Output the [x, y] coordinate of the center of the cell containing the given text.  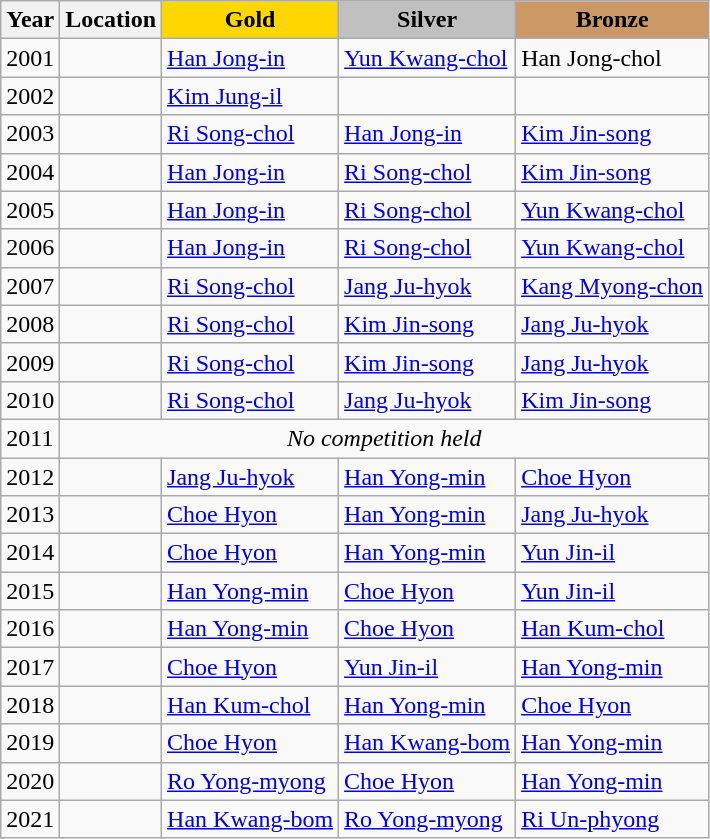
2009 [30, 362]
2015 [30, 591]
2017 [30, 667]
Silver [428, 20]
Year [30, 20]
2006 [30, 248]
2012 [30, 477]
2005 [30, 210]
2002 [30, 96]
2021 [30, 819]
2003 [30, 134]
Location [111, 20]
Han Jong-chol [612, 58]
Bronze [612, 20]
2019 [30, 743]
No competition held [384, 438]
2008 [30, 324]
Gold [250, 20]
2016 [30, 629]
2014 [30, 553]
2018 [30, 705]
2004 [30, 172]
2010 [30, 400]
2011 [30, 438]
Kim Jung-il [250, 96]
2001 [30, 58]
Ri Un-phyong [612, 819]
2007 [30, 286]
2013 [30, 515]
Kang Myong-chon [612, 286]
2020 [30, 781]
